Locate the cell with the specified text and output its (X, Y) center coordinate. 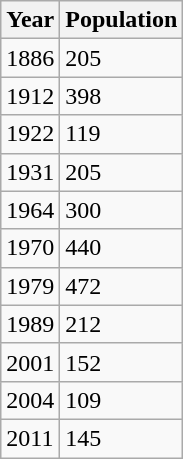
440 (122, 248)
2011 (30, 438)
1912 (30, 96)
1970 (30, 248)
2004 (30, 400)
145 (122, 438)
2001 (30, 362)
1964 (30, 210)
300 (122, 210)
Year (30, 20)
1922 (30, 134)
Population (122, 20)
212 (122, 324)
472 (122, 286)
1979 (30, 286)
119 (122, 134)
109 (122, 400)
1931 (30, 172)
398 (122, 96)
152 (122, 362)
1886 (30, 58)
1989 (30, 324)
